For the text-containing cell, return its midpoint in [x, y] coordinate format. 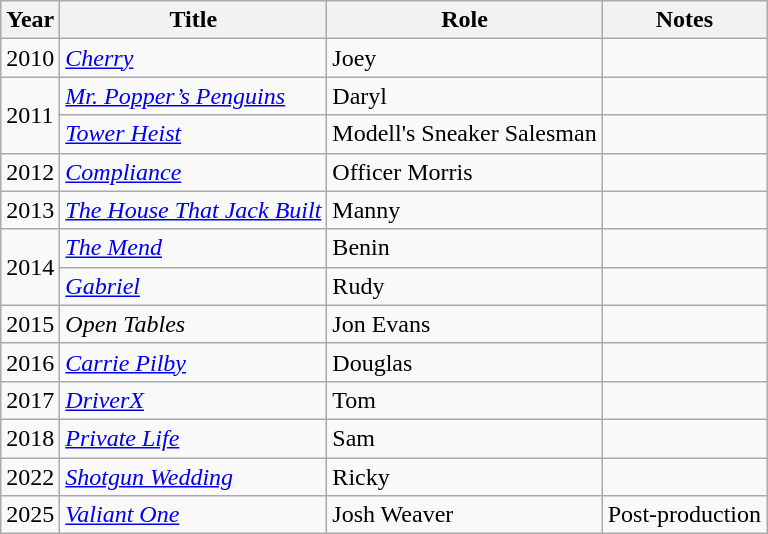
Daryl [464, 96]
DriverX [194, 400]
Post-production [684, 515]
2012 [30, 172]
Valiant One [194, 515]
Cherry [194, 58]
The House That Jack Built [194, 210]
Josh Weaver [464, 515]
Tower Heist [194, 134]
Joey [464, 58]
Title [194, 20]
Manny [464, 210]
Rudy [464, 286]
Compliance [194, 172]
2011 [30, 115]
Tom [464, 400]
Shotgun Wedding [194, 477]
2016 [30, 362]
Private Life [194, 438]
Sam [464, 438]
Jon Evans [464, 324]
2025 [30, 515]
Carrie Pilby [194, 362]
Modell's Sneaker Salesman [464, 134]
2015 [30, 324]
Ricky [464, 477]
The Mend [194, 248]
Open Tables [194, 324]
2017 [30, 400]
Year [30, 20]
Gabriel [194, 286]
2013 [30, 210]
2018 [30, 438]
Mr. Popper’s Penguins [194, 96]
Benin [464, 248]
2010 [30, 58]
Notes [684, 20]
Role [464, 20]
Douglas [464, 362]
2022 [30, 477]
2014 [30, 267]
Officer Morris [464, 172]
